Output the [X, Y] coordinate of the center of the cell containing the given text.  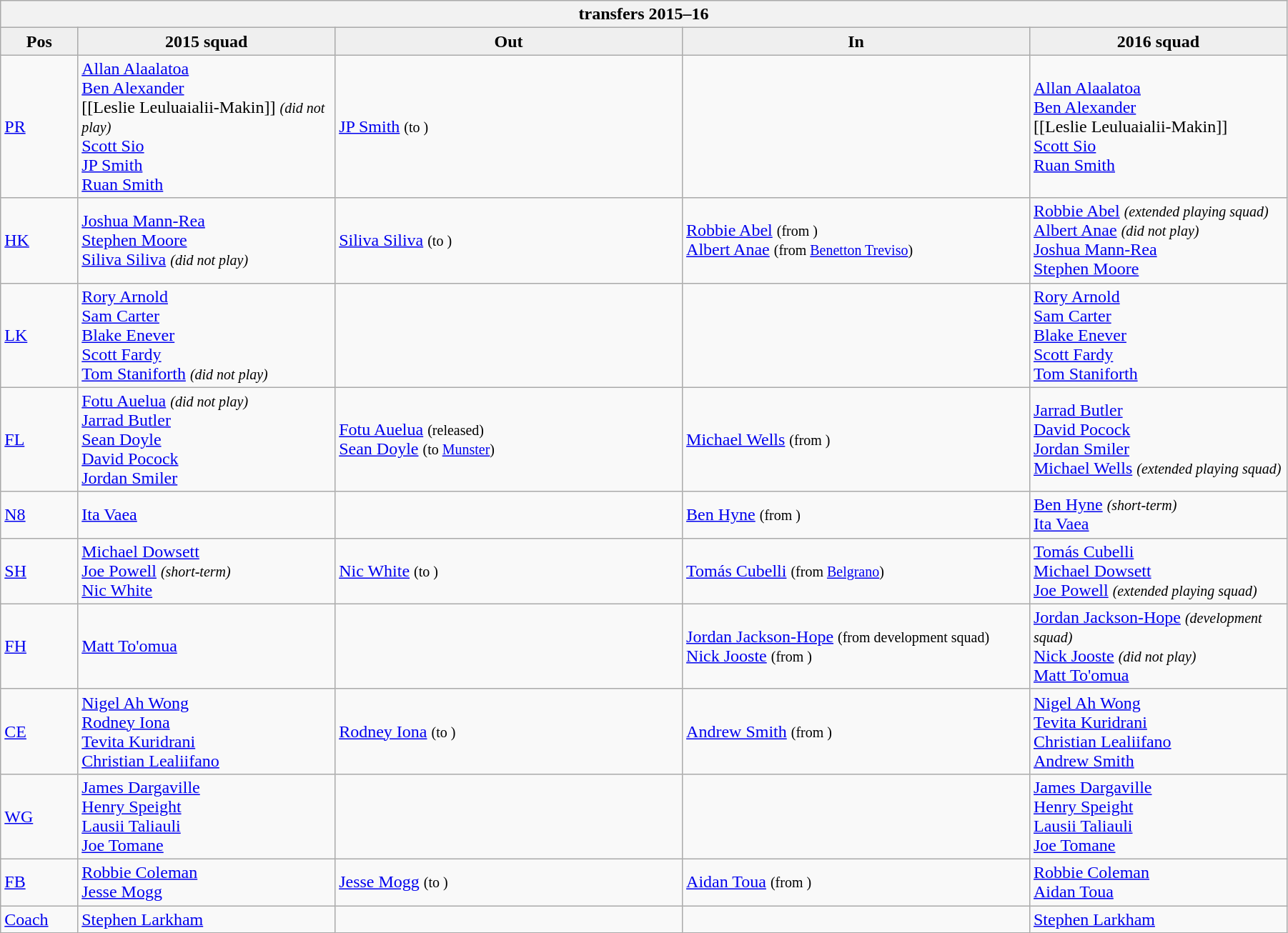
transfers 2015–16 [644, 14]
Nic White (to ) [509, 571]
Ita Vaea [207, 514]
Robbie Abel (extended playing squad)Albert Anae (did not play)Joshua Mann-ReaStephen Moore [1158, 240]
Jordan Jackson-Hope (development squad)Nick Jooste (did not play)Matt To'omua [1158, 646]
Jarrad ButlerDavid PocockJordan SmilerMichael Wells (extended playing squad) [1158, 439]
Joshua Mann-ReaStephen MooreSiliva Siliva (did not play) [207, 240]
Robbie ColemanJesse Mogg [207, 882]
HK [39, 240]
Allan AlaalatoaBen Alexander[[Leslie Leuluaialii-Makin]] (did not play)Scott SioJP SmithRuan Smith [207, 126]
Jordan Jackson-Hope (from development squad) Nick Jooste (from ) [856, 646]
Ben Hyne (short-term)Ita Vaea [1158, 514]
Coach [39, 919]
Siliva Siliva (to ) [509, 240]
Matt To'omua [207, 646]
Robbie ColemanAidan Toua [1158, 882]
Michael Wells (from ) [856, 439]
Tomás Cubelli (from Belgrano) [856, 571]
JP Smith (to ) [509, 126]
PR [39, 126]
Rodney Iona (to ) [509, 732]
Rory ArnoldSam CarterBlake EneverScott FardyTom Staniforth (did not play) [207, 335]
Nigel Ah WongRodney IonaTevita KuridraniChristian Lealiifano [207, 732]
Robbie Abel (from ) Albert Anae (from Benetton Treviso) [856, 240]
Andrew Smith (from ) [856, 732]
2016 squad [1158, 41]
WG [39, 816]
Fotu Auelua (released) Sean Doyle (to Munster) [509, 439]
Fotu Auelua (did not play)Jarrad ButlerSean DoyleDavid PocockJordan Smiler [207, 439]
LK [39, 335]
CE [39, 732]
Allan AlaalatoaBen Alexander[[Leslie Leuluaialii-Makin]]Scott SioRuan Smith [1158, 126]
Ben Hyne (from ) [856, 514]
Pos [39, 41]
Tomás CubelliMichael DowsettJoe Powell (extended playing squad) [1158, 571]
Jesse Mogg (to ) [509, 882]
Aidan Toua (from ) [856, 882]
FB [39, 882]
N8 [39, 514]
SH [39, 571]
FH [39, 646]
Out [509, 41]
FL [39, 439]
2015 squad [207, 41]
In [856, 41]
Nigel Ah WongTevita KuridraniChristian LealiifanoAndrew Smith [1158, 732]
Michael DowsettJoe Powell (short-term)Nic White [207, 571]
Rory ArnoldSam CarterBlake EneverScott FardyTom Staniforth [1158, 335]
